Scan for the cell matching the given text and deliver its (X, Y) coordinate at center. 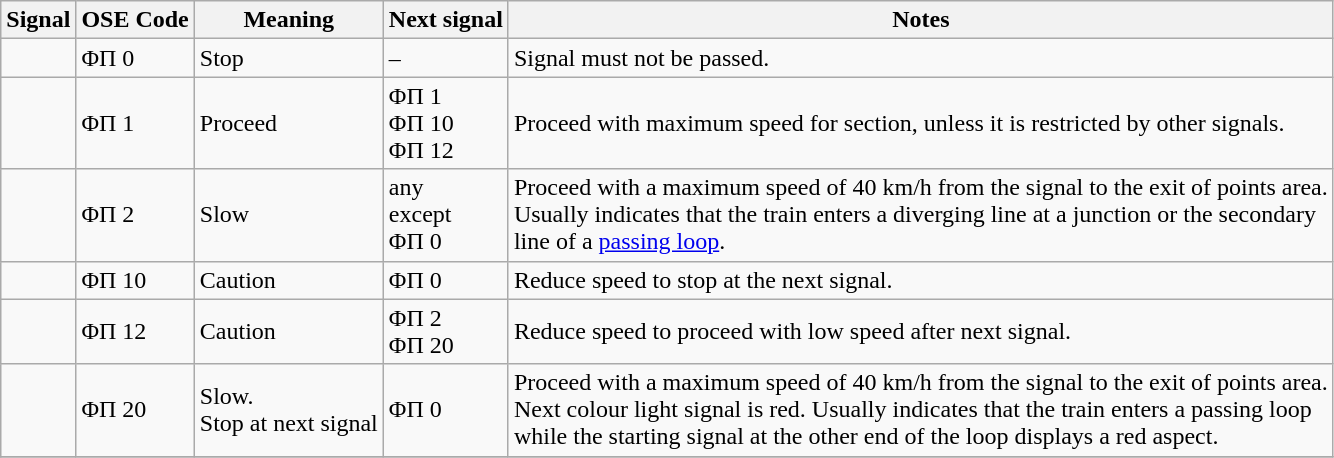
Stop (288, 58)
anyexcept ΦΠ 0 (446, 215)
ΦΠ 1 (135, 123)
Slow (288, 215)
OSE Code (135, 20)
ΦΠ 10 (135, 280)
Proceed with maximum speed for section, unless it is restricted by other signals. (920, 123)
ΦΠ 2ΦΠ 20 (446, 332)
ΦΠ 1ΦΠ 10ΦΠ 12 (446, 123)
Signal (38, 20)
Next signal (446, 20)
Slow.Stop at next signal (288, 410)
Signal must not be passed. (920, 58)
Proceed (288, 123)
– (446, 58)
Notes (920, 20)
Reduce speed to proceed with low speed after next signal. (920, 332)
Reduce speed to stop at the next signal. (920, 280)
ΦΠ 12 (135, 332)
ΦΠ 20 (135, 410)
ΦΠ 2 (135, 215)
Meaning (288, 20)
